Determine the (X, Y) coordinate at the center of the cell enclosing the given text.  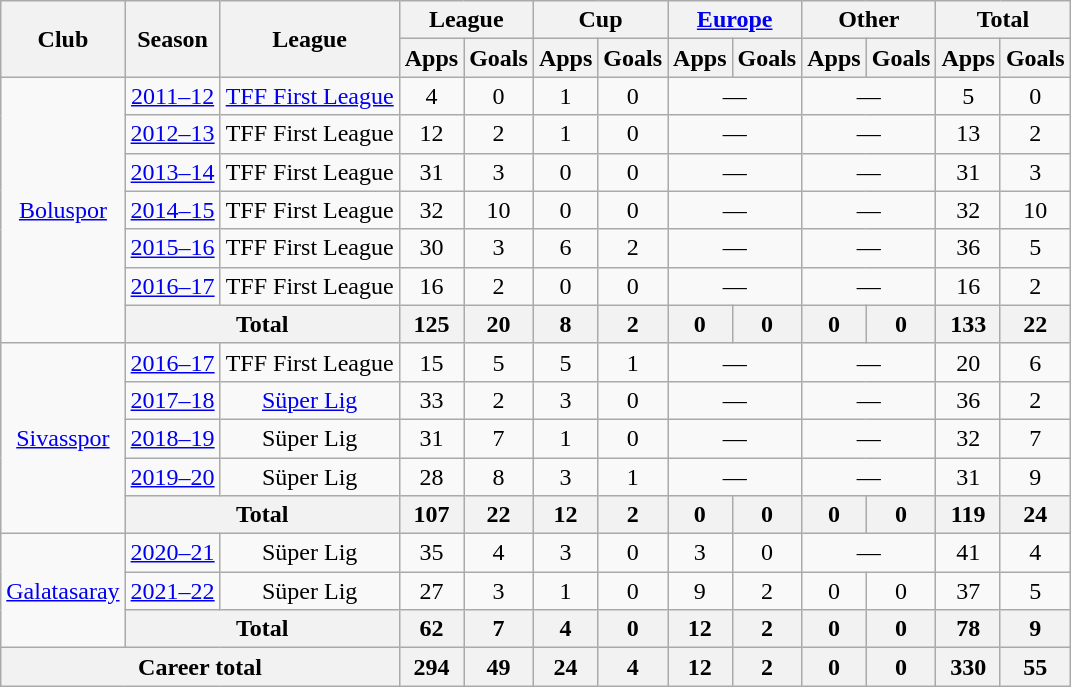
2019–20 (172, 477)
Season (172, 39)
2011–12 (172, 96)
Europe (735, 20)
41 (968, 553)
33 (431, 400)
Club (63, 39)
30 (431, 248)
330 (968, 667)
107 (431, 515)
2014–15 (172, 210)
Other (869, 20)
294 (431, 667)
13 (968, 134)
2013–14 (172, 172)
133 (968, 324)
2020–21 (172, 553)
35 (431, 553)
2017–18 (172, 400)
62 (431, 629)
2015–16 (172, 248)
27 (431, 591)
Sivasspor (63, 438)
78 (968, 629)
Boluspor (63, 210)
119 (968, 515)
Career total (200, 667)
37 (968, 591)
55 (1035, 667)
28 (431, 477)
49 (499, 667)
Cup (600, 20)
Galatasaray (63, 591)
2012–13 (172, 134)
15 (431, 362)
125 (431, 324)
2018–19 (172, 438)
2021–22 (172, 591)
